Output the (X, Y) coordinate of the center of the cell containing the given text.  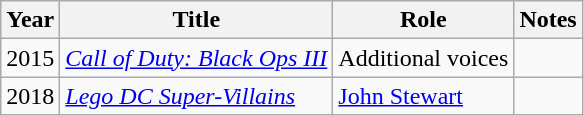
John Stewart (424, 96)
Additional voices (424, 58)
Year (30, 20)
Notes (548, 20)
Role (424, 20)
2015 (30, 58)
Call of Duty: Black Ops III (196, 58)
Lego DC Super-Villains (196, 96)
2018 (30, 96)
Title (196, 20)
